Pinpoint the cell where the given text exists, returning its (X, Y) midpoint coordinate. 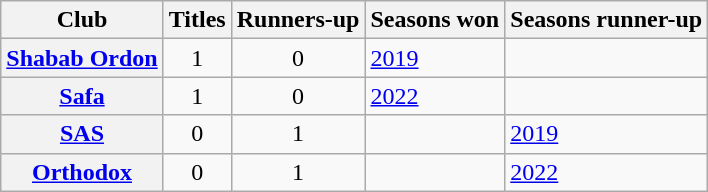
Orthodox (82, 172)
Seasons runner-up (606, 20)
Runners-up (298, 20)
Safa (82, 96)
SAS (82, 134)
Club (82, 20)
Seasons won (435, 20)
Shabab Ordon (82, 58)
Titles (197, 20)
